Identify which cell holds the provided text, then report its [x, y] central coordinate. 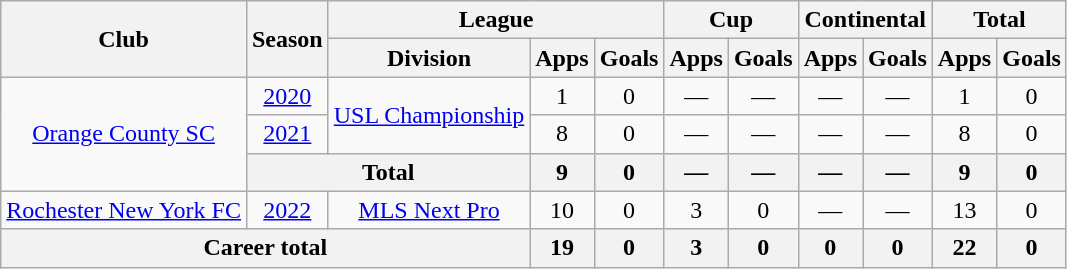
Season [287, 39]
Club [124, 39]
Rochester New York FC [124, 210]
19 [562, 248]
League [496, 20]
Cup [731, 20]
13 [964, 210]
Division [429, 58]
22 [964, 248]
2022 [287, 210]
2021 [287, 134]
2020 [287, 96]
MLS Next Pro [429, 210]
Career total [266, 248]
Orange County SC [124, 134]
10 [562, 210]
Continental [865, 20]
USL Championship [429, 115]
